From the cell containing the given text, extract its center point as (X, Y) coordinate. 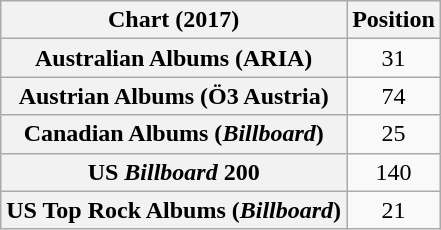
Chart (2017) (174, 20)
25 (394, 134)
US Billboard 200 (174, 172)
21 (394, 210)
Australian Albums (ARIA) (174, 58)
Austrian Albums (Ö3 Austria) (174, 96)
140 (394, 172)
Position (394, 20)
74 (394, 96)
US Top Rock Albums (Billboard) (174, 210)
Canadian Albums (Billboard) (174, 134)
31 (394, 58)
